Detect which cell encompasses the target text, then output its (x, y) center coordinate. 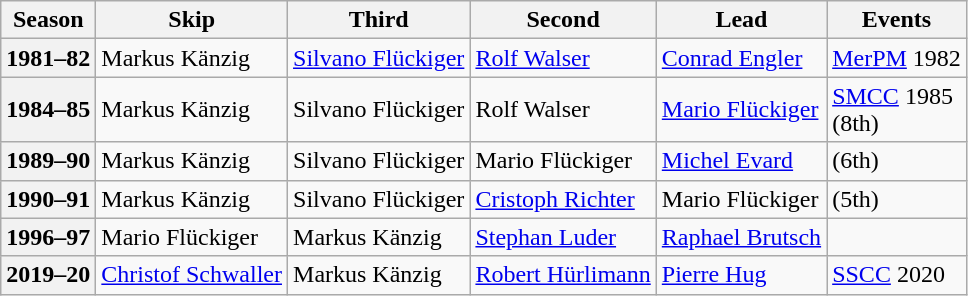
1989–90 (48, 161)
1981–82 (48, 58)
Lead (741, 20)
Second (563, 20)
(5th) (897, 199)
Conrad Engler (741, 58)
Michel Evard (741, 161)
1990–91 (48, 199)
Skip (192, 20)
Third (379, 20)
Season (48, 20)
SMCC 1985 (8th) (897, 110)
SSCC 2020 (897, 275)
Stephan Luder (563, 237)
Raphael Brutsch (741, 237)
Cristoph Richter (563, 199)
1996–97 (48, 237)
MerPM 1982 (897, 58)
(6th) (897, 161)
1984–85 (48, 110)
Christof Schwaller (192, 275)
Events (897, 20)
2019–20 (48, 275)
Robert Hürlimann (563, 275)
Pierre Hug (741, 275)
